Provide the [X, Y] coordinate of the cell's center where the given text is located.  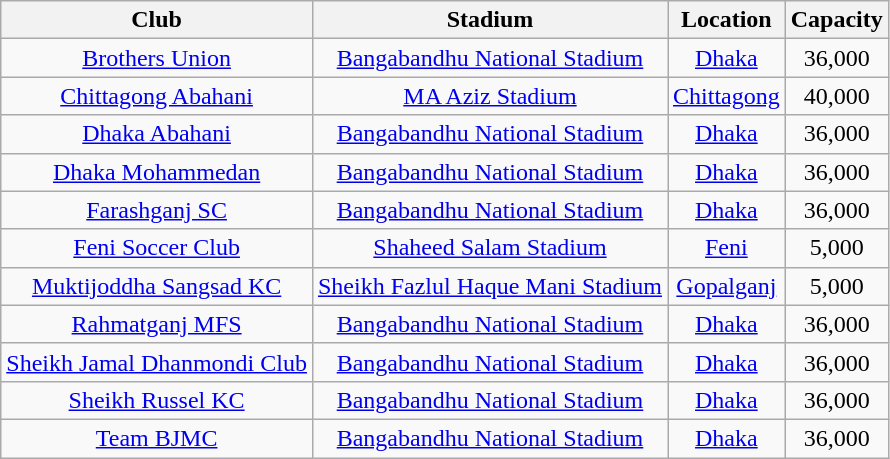
Team BJMC [157, 438]
Muktijoddha Sangsad KC [157, 286]
Dhaka Abahani [157, 134]
Gopalganj [727, 286]
Stadium [490, 20]
Chittagong Abahani [157, 96]
MA Aziz Stadium [490, 96]
Feni [727, 248]
Chittagong [727, 96]
Sheikh Fazlul Haque Mani Stadium [490, 286]
40,000 [836, 96]
Rahmatganj MFS [157, 324]
Shaheed Salam Stadium [490, 248]
Dhaka Mohammedan [157, 172]
Farashganj SC [157, 210]
Capacity [836, 20]
Location [727, 20]
Club [157, 20]
Feni Soccer Club [157, 248]
Sheikh Russel KC [157, 400]
Brothers Union [157, 58]
Sheikh Jamal Dhanmondi Club [157, 362]
